For the text-containing cell, return its midpoint in (x, y) coordinate format. 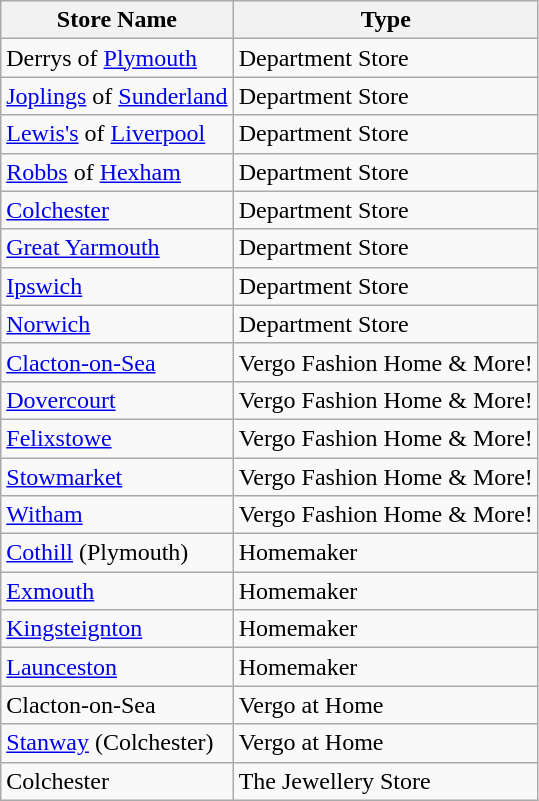
Store Name (117, 20)
Stowmarket (117, 477)
Joplings of Sunderland (117, 96)
Dovercourt (117, 400)
Exmouth (117, 591)
Kingsteignton (117, 629)
Lewis's of Liverpool (117, 134)
Type (386, 20)
Stanway (Colchester) (117, 743)
Cothill (Plymouth) (117, 553)
Witham (117, 515)
Derrys of Plymouth (117, 58)
Launceston (117, 667)
Great Yarmouth (117, 248)
Ipswich (117, 286)
Robbs of Hexham (117, 172)
The Jewellery Store (386, 781)
Felixstowe (117, 438)
Norwich (117, 324)
